Return the [x, y] coordinate for the center point of the cell that contains the specified text.  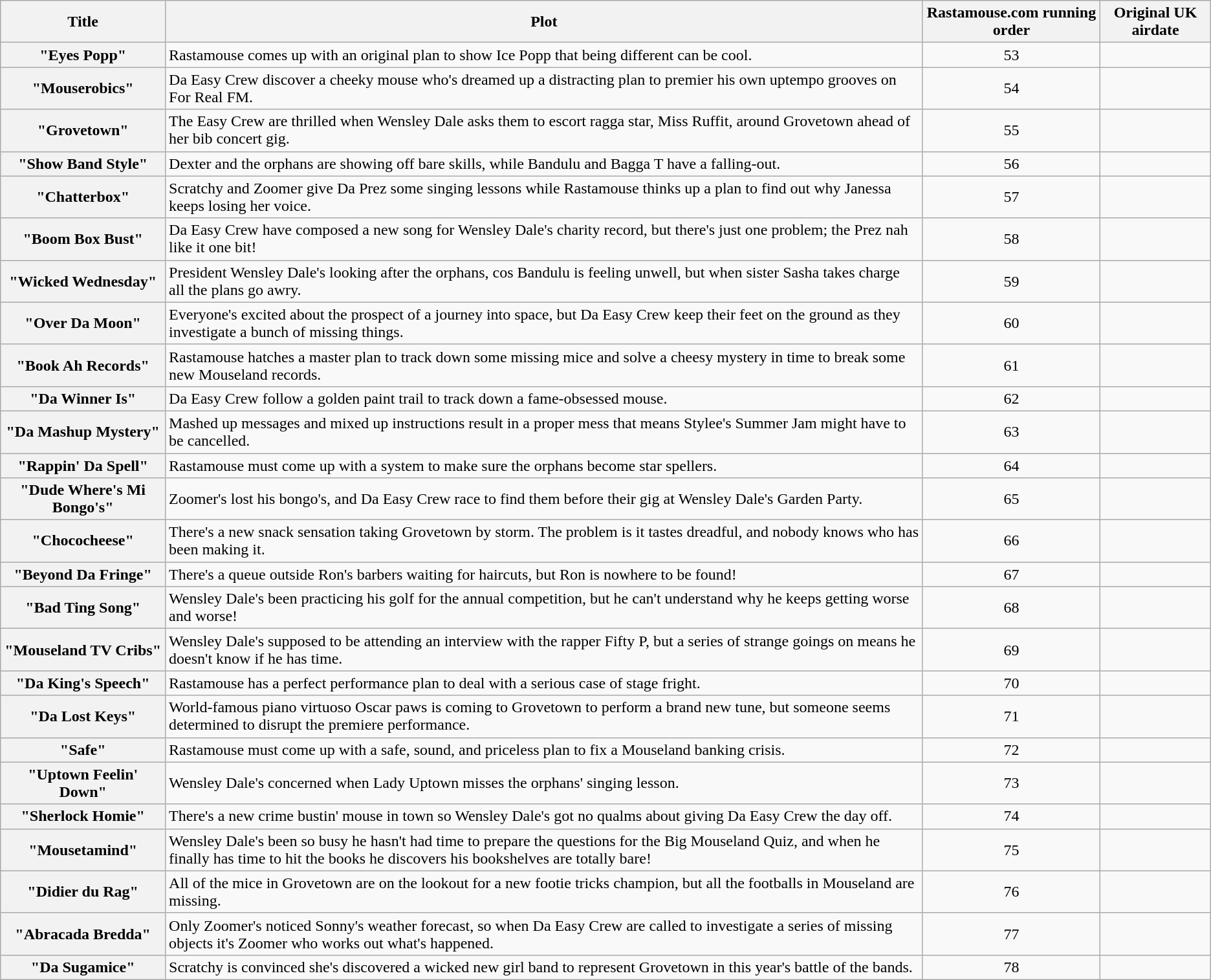
Mashed up messages and mixed up instructions result in a proper mess that means Stylee's Summer Jam might have to be cancelled. [545, 432]
60 [1012, 323]
"Uptown Feelin' Down" [83, 783]
54 [1012, 88]
"Grovetown" [83, 131]
"Beyond Da Fringe" [83, 574]
69 [1012, 649]
"Mouserobics" [83, 88]
"Sherlock Homie" [83, 816]
"Dude Where's Mi Bongo's" [83, 499]
67 [1012, 574]
Da Easy Crew follow a golden paint trail to track down a fame-obsessed mouse. [545, 398]
55 [1012, 131]
63 [1012, 432]
Da Easy Crew have composed a new song for Wensley Dale's charity record, but there's just one problem; the Prez nah like it one bit! [545, 239]
"Mouseland TV Cribs" [83, 649]
61 [1012, 365]
"Chatterbox" [83, 197]
58 [1012, 239]
"Over Da Moon" [83, 323]
There's a new snack sensation taking Grovetown by storm. The problem is it tastes dreadful, and nobody knows who has been making it. [545, 541]
"Boom Box Bust" [83, 239]
Title [83, 22]
Scratchy and Zoomer give Da Prez some singing lessons while Rastamouse thinks up a plan to find out why Janessa keeps losing her voice. [545, 197]
"Safe" [83, 750]
75 [1012, 850]
There's a new crime bustin' mouse in town so Wensley Dale's got no qualms about giving Da Easy Crew the day off. [545, 816]
Wensley Dale's supposed to be attending an interview with the rapper Fifty P, but a series of strange goings on means he doesn't know if he has time. [545, 649]
70 [1012, 683]
"Mousetamind" [83, 850]
"Book Ah Records" [83, 365]
"Eyes Popp" [83, 55]
65 [1012, 499]
"Bad Ting Song" [83, 608]
President Wensley Dale's looking after the orphans, cos Bandulu is feeling unwell, but when sister Sasha takes charge all the plans go awry. [545, 281]
77 [1012, 934]
Rastamouse comes up with an original plan to show Ice Popp that being different can be cool. [545, 55]
There's a queue outside Ron's barbers waiting for haircuts, but Ron is nowhere to be found! [545, 574]
66 [1012, 541]
"Chococheese" [83, 541]
53 [1012, 55]
57 [1012, 197]
The Easy Crew are thrilled when Wensley Dale asks them to escort ragga star, Miss Ruffit, around Grovetown ahead of her bib concert gig. [545, 131]
"Wicked Wednesday" [83, 281]
"Show Band Style" [83, 164]
78 [1012, 967]
72 [1012, 750]
Rastamouse hatches a master plan to track down some missing mice and solve a cheesy mystery in time to break some new Mouseland records. [545, 365]
68 [1012, 608]
71 [1012, 717]
Rastamouse must come up with a system to make sure the orphans become star spellers. [545, 465]
Rastamouse must come up with a safe, sound, and priceless plan to fix a Mouseland banking crisis. [545, 750]
Rastamouse has a perfect performance plan to deal with a serious case of stage fright. [545, 683]
56 [1012, 164]
Wensley Dale's been practicing his golf for the annual competition, but he can't understand why he keeps getting worse and worse! [545, 608]
Rastamouse.com running order [1012, 22]
Original UK airdate [1155, 22]
Zoomer's lost his bongo's, and Da Easy Crew race to find them before their gig at Wensley Dale's Garden Party. [545, 499]
"Da King's Speech" [83, 683]
62 [1012, 398]
73 [1012, 783]
All of the mice in Grovetown are on the lookout for a new footie tricks champion, but all the footballs in Mouseland are missing. [545, 891]
59 [1012, 281]
76 [1012, 891]
"Abracada Bredda" [83, 934]
"Da Winner Is" [83, 398]
"Rappin' Da Spell" [83, 465]
Scratchy is convinced she's discovered a wicked new girl band to represent Grovetown in this year's battle of the bands. [545, 967]
"Didier du Rag" [83, 891]
"Da Sugamice" [83, 967]
74 [1012, 816]
Da Easy Crew discover a cheeky mouse who's dreamed up a distracting plan to premier his own uptempo grooves on For Real FM. [545, 88]
Wensley Dale's concerned when Lady Uptown misses the orphans' singing lesson. [545, 783]
"Da Lost Keys" [83, 717]
64 [1012, 465]
"Da Mashup Mystery" [83, 432]
Plot [545, 22]
Dexter and the orphans are showing off bare skills, while Bandulu and Bagga T have a falling-out. [545, 164]
